Extract the (x, y) coordinate from the center of the cell holding the provided text.  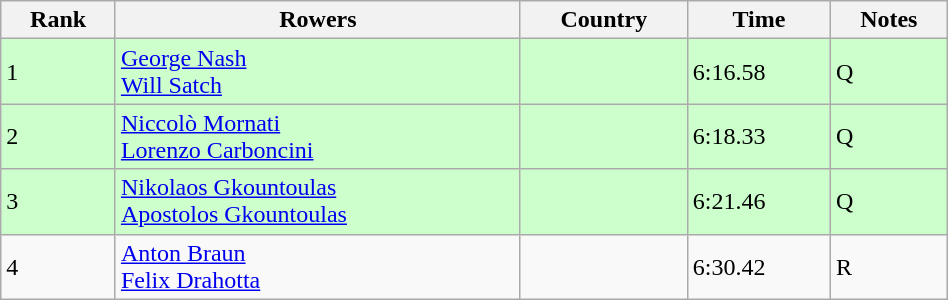
6:16.58 (758, 72)
3 (58, 202)
Niccolò MornatiLorenzo Carboncini (318, 136)
6:30.42 (758, 266)
2 (58, 136)
Rank (58, 20)
Time (758, 20)
George NashWill Satch (318, 72)
Nikolaos GkountoulasApostolos Gkountoulas (318, 202)
R (888, 266)
Country (604, 20)
6:21.46 (758, 202)
Notes (888, 20)
Rowers (318, 20)
4 (58, 266)
Anton BraunFelix Drahotta (318, 266)
1 (58, 72)
6:18.33 (758, 136)
